Search for the cell housing the specified text and yield its (x, y) center coordinate. 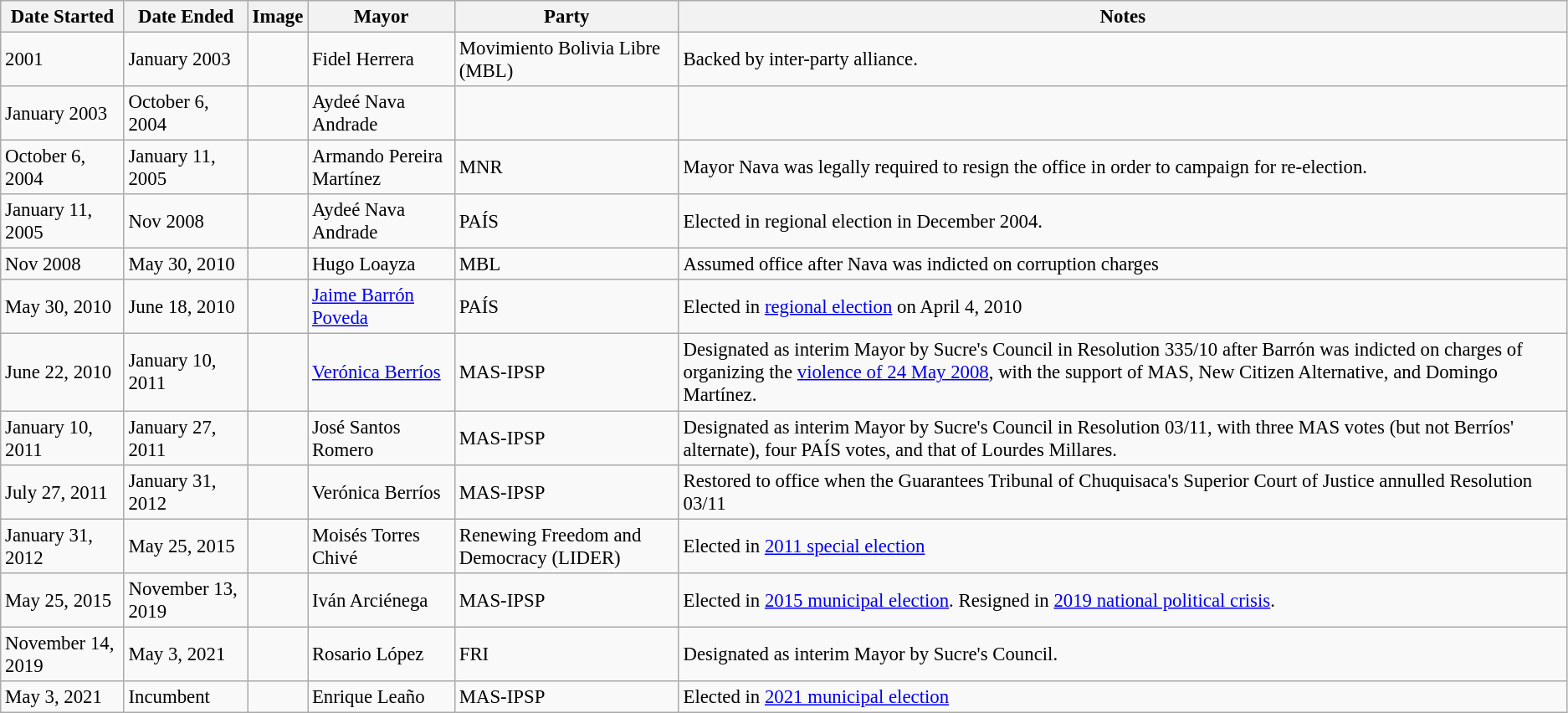
Notes (1123, 17)
Enrique Leaño (382, 697)
Assumed office after Nava was indicted on corruption charges (1123, 264)
Designated as interim Mayor by Sucre's Council. (1123, 654)
Elected in 2015 municipal election. Resigned in 2019 national political crisis. (1123, 599)
Date Ended (186, 17)
January 27, 2011 (186, 439)
Mayor Nava was legally required to resign the office in order to campaign for re-election. (1123, 167)
Iván Arciénega (382, 599)
2001 (62, 60)
Armando Pereira Martínez (382, 167)
Elected in regional election in December 2004. (1123, 221)
Incumbent (186, 697)
Rosario López (382, 654)
Jaime Barrón Poveda (382, 306)
Movimiento Bolivia Libre (MBL) (566, 60)
July 27, 2011 (62, 492)
Moisés Torres Chivé (382, 546)
June 18, 2010 (186, 306)
MNR (566, 167)
Party (566, 17)
Renewing Freedom and Democracy (LIDER) (566, 546)
November 13, 2019 (186, 599)
Elected in regional election on April 4, 2010 (1123, 306)
Mayor (382, 17)
Hugo Loayza (382, 264)
Elected in 2021 municipal election (1123, 697)
Date Started (62, 17)
June 22, 2010 (62, 372)
Backed by inter-party alliance. (1123, 60)
November 14, 2019 (62, 654)
Elected in 2011 special election (1123, 546)
José Santos Romero (382, 439)
FRI (566, 654)
Fidel Herrera (382, 60)
Image (278, 17)
Restored to office when the Guarantees Tribunal of Chuquisaca's Superior Court of Justice annulled Resolution 03/11 (1123, 492)
MBL (566, 264)
